From the cell containing the given text, extract its center point as (X, Y) coordinate. 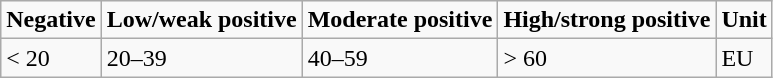
40–59 (400, 58)
EU (744, 58)
Moderate positive (400, 20)
Unit (744, 20)
High/strong positive (607, 20)
> 60 (607, 58)
20–39 (202, 58)
Low/weak positive (202, 20)
< 20 (51, 58)
Negative (51, 20)
